Locate the cell with the specified text and output its [x, y] center coordinate. 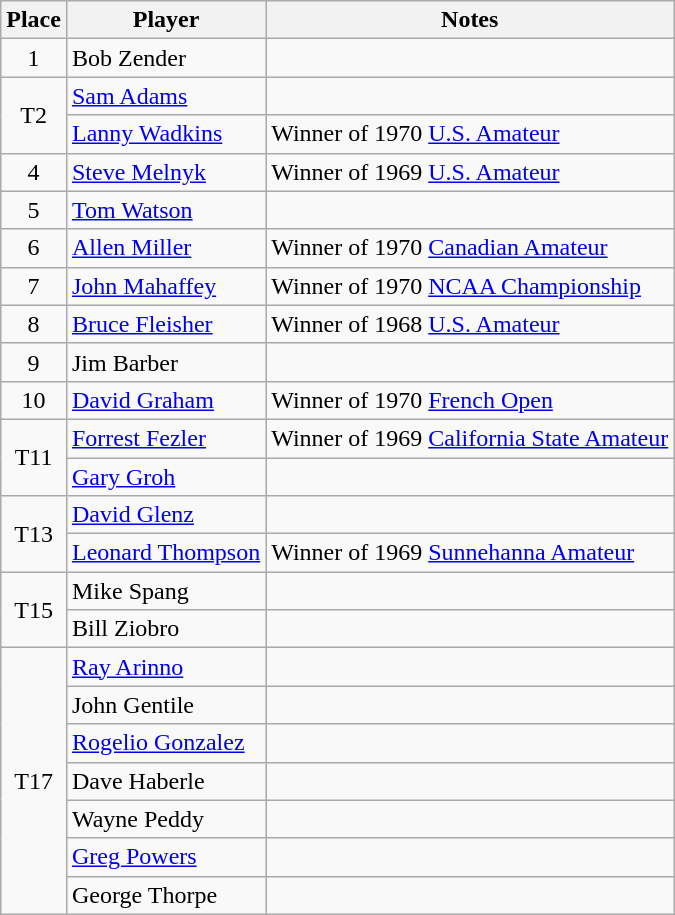
7 [34, 286]
T11 [34, 457]
Winner of 1968 U.S. Amateur [470, 324]
David Graham [166, 400]
Winner of 1970 U.S. Amateur [470, 134]
T2 [34, 115]
Winner of 1969 Sunnehanna Amateur [470, 553]
1 [34, 58]
Bob Zender [166, 58]
Winner of 1970 NCAA Championship [470, 286]
T17 [34, 781]
John Mahaffey [166, 286]
Tom Watson [166, 210]
10 [34, 400]
9 [34, 362]
Steve Melnyk [166, 172]
Place [34, 20]
4 [34, 172]
Allen Miller [166, 248]
Winner of 1969 California State Amateur [470, 438]
John Gentile [166, 705]
6 [34, 248]
George Thorpe [166, 895]
Jim Barber [166, 362]
Wayne Peddy [166, 819]
Bill Ziobro [166, 629]
8 [34, 324]
Winner of 1970 Canadian Amateur [470, 248]
5 [34, 210]
T13 [34, 534]
David Glenz [166, 515]
Ray Arinno [166, 667]
Gary Groh [166, 477]
T15 [34, 610]
Winner of 1970 French Open [470, 400]
Leonard Thompson [166, 553]
Bruce Fleisher [166, 324]
Greg Powers [166, 857]
Sam Adams [166, 96]
Lanny Wadkins [166, 134]
Player [166, 20]
Mike Spang [166, 591]
Dave Haberle [166, 781]
Winner of 1969 U.S. Amateur [470, 172]
Notes [470, 20]
Forrest Fezler [166, 438]
Rogelio Gonzalez [166, 743]
